Return (x, y) of the center of cell containing provided text 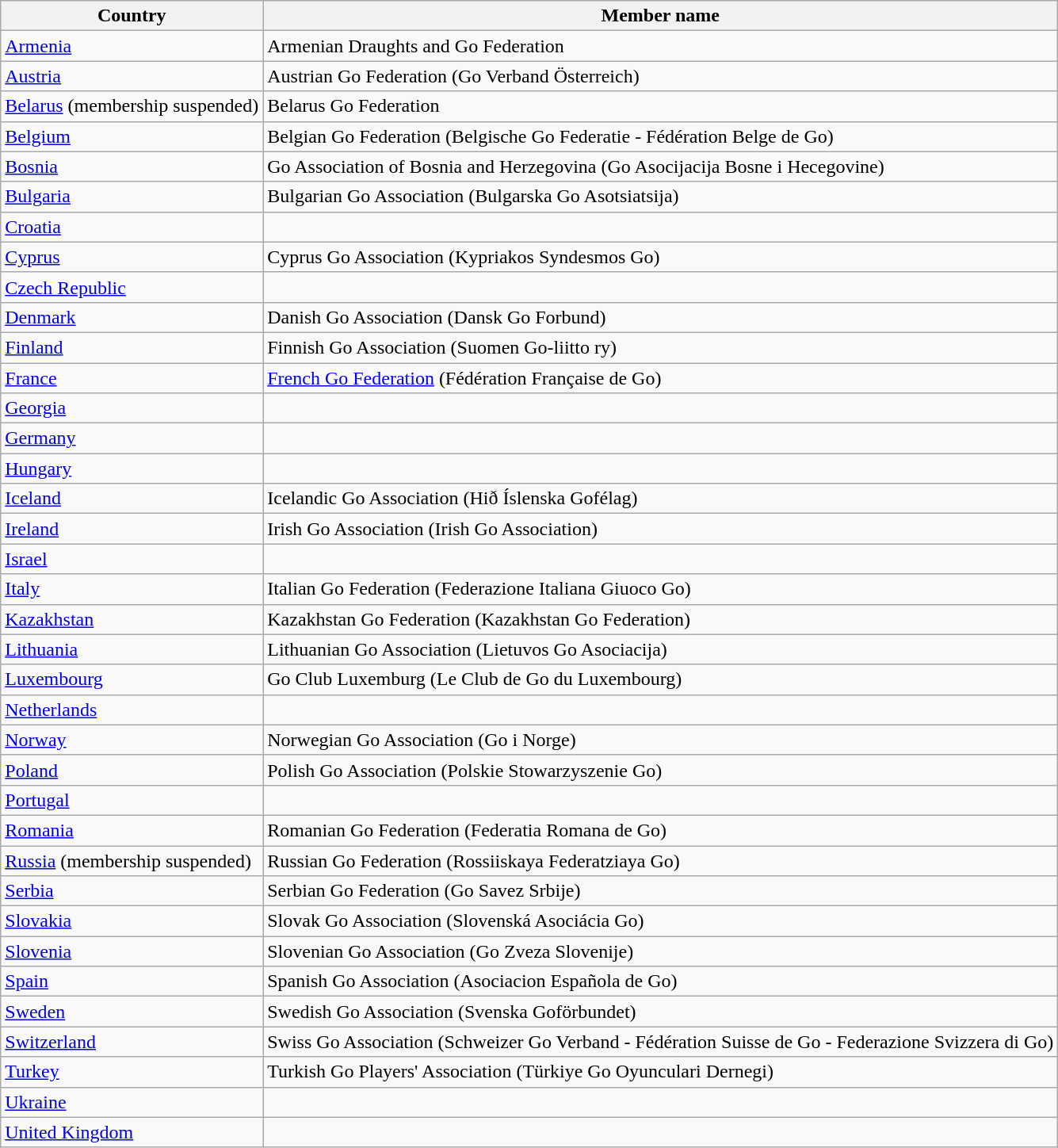
Kazakhstan (132, 619)
Go Association of Bosnia and Herzegovina (Go Asocijacija Bosne i Hecegovine) (661, 166)
Spanish Go Association (Asociacion Española de Go) (661, 982)
Romanian Go Federation (Federatia Romana de Go) (661, 830)
Finland (132, 347)
United Kingdom (132, 1132)
Italian Go Federation (Federazione Italiana Giuoco Go) (661, 589)
Cyprus Go Association (Kypriakos Syndesmos Go) (661, 257)
Serbia (132, 891)
Slovenia (132, 951)
French Go Federation (Fédération Française de Go) (661, 378)
Go Club Luxemburg (Le Club de Go du Luxembourg) (661, 679)
Luxembourg (132, 679)
Bulgaria (132, 197)
Swiss Go Association (Schweizer Go Verband - Fédération Suisse de Go - Federazione Svizzera di Go) (661, 1042)
Portugal (132, 800)
Germany (132, 438)
Belarus Go Federation (661, 106)
Netherlands (132, 710)
Belgian Go Federation (Belgische Go Federatie - Fédération Belge de Go) (661, 136)
Czech Republic (132, 287)
Poland (132, 770)
Icelandic Go Association (Hið Íslenska Gofélag) (661, 499)
Belarus (membership suspended) (132, 106)
Armenian Draughts and Go Federation (661, 46)
Finnish Go Association (Suomen Go-liitto ry) (661, 347)
Turkish Go Players' Association (Türkiye Go Oyunculari Dernegi) (661, 1072)
Sweden (132, 1012)
Spain (132, 982)
Denmark (132, 317)
Ukraine (132, 1102)
Member name (661, 16)
Polish Go Association (Polskie Stowarzyszenie Go) (661, 770)
Danish Go Association (Dansk Go Forbund) (661, 317)
Slovakia (132, 921)
Slovenian Go Association (Go Zveza Slovenije) (661, 951)
Country (132, 16)
Lithuanian Go Association (Lietuvos Go Asociacija) (661, 649)
Bulgarian Go Association (Bulgarska Go Asotsiatsija) (661, 197)
Georgia (132, 408)
Croatia (132, 227)
Israel (132, 559)
France (132, 378)
Hungary (132, 469)
Austria (132, 76)
Belgium (132, 136)
Norway (132, 740)
Austrian Go Federation (Go Verband Österreich) (661, 76)
Bosnia (132, 166)
Serbian Go Federation (Go Savez Srbije) (661, 891)
Iceland (132, 499)
Armenia (132, 46)
Italy (132, 589)
Swedish Go Association (Svenska Goförbundet) (661, 1012)
Turkey (132, 1072)
Russian Go Federation (Rossiiskaya Federatziaya Go) (661, 860)
Slovak Go Association (Slovenská Asociácia Go) (661, 921)
Ireland (132, 529)
Lithuania (132, 649)
Irish Go Association (Irish Go Association) (661, 529)
Norwegian Go Association (Go i Norge) (661, 740)
Switzerland (132, 1042)
Russia (membership suspended) (132, 860)
Cyprus (132, 257)
Kazakhstan Go Federation (Kazakhstan Go Federation) (661, 619)
Romania (132, 830)
